Determine the [X, Y] coordinate at the center of the cell enclosing the given text.  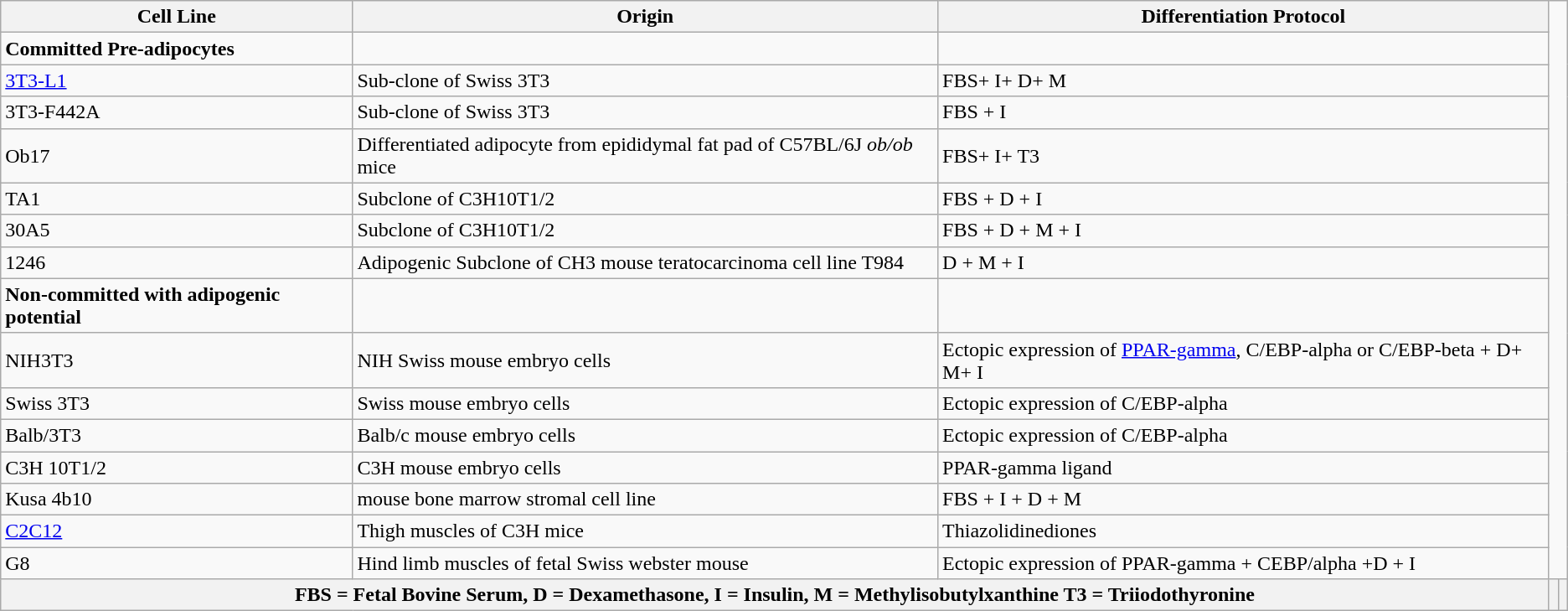
mouse bone marrow stromal cell line [645, 500]
NIH3T3 [177, 360]
NIH Swiss mouse embryo cells [645, 360]
FBS+ I+ D+ M [1244, 80]
C2C12 [177, 531]
Balb/3T3 [177, 435]
30A5 [177, 230]
C3H 10T1/2 [177, 467]
Differentiated adipocyte from epididymal fat pad of C57BL/6J ob/ob mice [645, 156]
Adipogenic Subclone of CH3 mouse teratocarcinoma cell line T984 [645, 262]
FBS + D + M + I [1244, 230]
Balb/c mouse embryo cells [645, 435]
Thigh muscles of C3H mice [645, 531]
Hind limb muscles of fetal Swiss webster mouse [645, 563]
TA1 [177, 199]
FBS + D + I [1244, 199]
Non-committed with adipogenic potential [177, 305]
3T3-L1 [177, 80]
Thiazolidinediones [1244, 531]
FBS = Fetal Bovine Serum, D = Dexamethasone, I = Insulin, M = Methylisobutylxanthine T3 = Triiodothyronine [775, 595]
Swiss mouse embryo cells [645, 403]
G8 [177, 563]
Swiss 3T3 [177, 403]
Cell Line [177, 17]
FBS+ I+ T3 [1244, 156]
3T3-F442A [177, 112]
Origin [645, 17]
Committed Pre-adipocytes [177, 49]
D + M + I [1244, 262]
PPAR-gamma ligand [1244, 467]
FBS + I [1244, 112]
C3H mouse embryo cells [645, 467]
Differentiation Protocol [1244, 17]
FBS + I + D + M [1244, 500]
Ectopic expression of PPAR-gamma, C/EBP-alpha or C/EBP-beta + D+ M+ I [1244, 360]
1246 [177, 262]
Kusa 4b10 [177, 500]
Ectopic expression of PPAR-gamma + CEBP/alpha +D + I [1244, 563]
Ob17 [177, 156]
